Pinpoint the cell where the given text exists, returning its (x, y) midpoint coordinate. 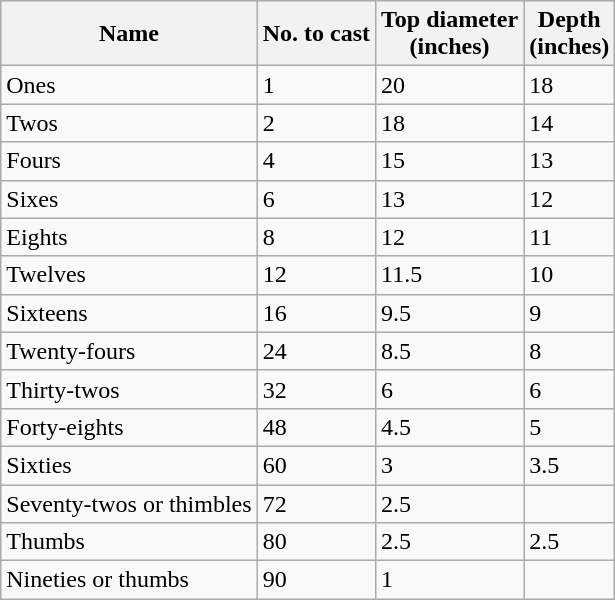
Name (129, 34)
4.5 (450, 427)
15 (450, 161)
Top diameter (inches) (450, 34)
11.5 (450, 275)
Eights (129, 237)
Thumbs (129, 542)
4 (316, 161)
Sixties (129, 465)
3.5 (570, 465)
48 (316, 427)
Sixteens (129, 313)
Nineties or thumbs (129, 580)
16 (316, 313)
Depth (inches) (570, 34)
9 (570, 313)
5 (570, 427)
32 (316, 389)
No. to cast (316, 34)
20 (450, 85)
Twelves (129, 275)
72 (316, 503)
60 (316, 465)
2 (316, 123)
24 (316, 351)
8.5 (450, 351)
Twenty-fours (129, 351)
Seventy-twos or thimbles (129, 503)
9.5 (450, 313)
3 (450, 465)
Fours (129, 161)
80 (316, 542)
Ones (129, 85)
11 (570, 237)
Thirty-twos (129, 389)
Forty-eights (129, 427)
14 (570, 123)
90 (316, 580)
10 (570, 275)
Sixes (129, 199)
Twos (129, 123)
